Pinpoint the cell where the given text exists, returning its (X, Y) midpoint coordinate. 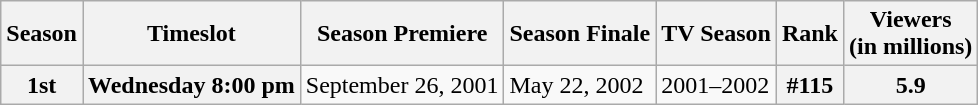
#115 (810, 85)
TV Season (716, 34)
Rank (810, 34)
Season Premiere (402, 34)
5.9 (910, 85)
Season Finale (580, 34)
Wednesday 8:00 pm (191, 85)
Viewers(in millions) (910, 34)
Season (42, 34)
Timeslot (191, 34)
May 22, 2002 (580, 85)
2001–2002 (716, 85)
1st (42, 85)
September 26, 2001 (402, 85)
